Search for the cell housing the specified text and yield its (x, y) center coordinate. 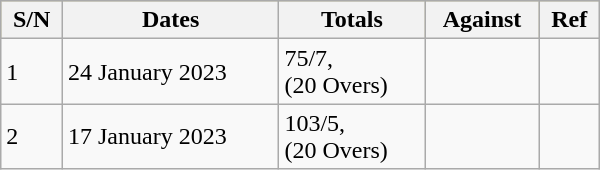
S/N (32, 20)
Totals (352, 20)
Dates (170, 20)
Ref (569, 20)
Against (482, 20)
17 January 2023 (170, 136)
2 (32, 136)
24 January 2023 (170, 72)
1 (32, 72)
103/5,(20 Overs) (352, 136)
75/7,(20 Overs) (352, 72)
